Identify which cell holds the provided text, then report its [x, y] central coordinate. 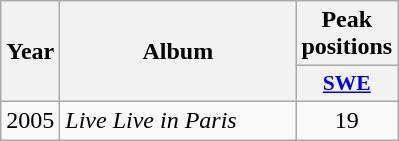
2005 [30, 120]
Year [30, 52]
SWE [347, 84]
19 [347, 120]
Peak positions [347, 34]
Live Live in Paris [178, 120]
Album [178, 52]
